Provide the (x, y) coordinate of the cell's center where the given text is located.  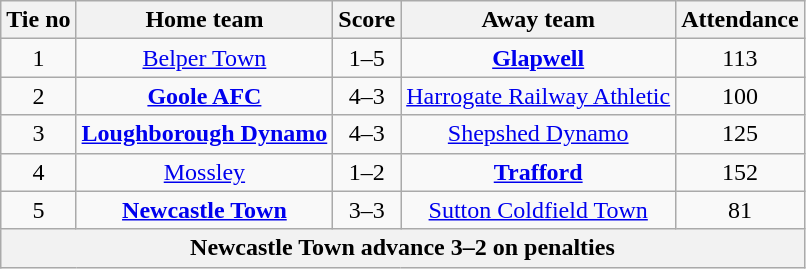
3–3 (367, 210)
Sutton Coldfield Town (538, 210)
Tie no (38, 20)
1–2 (367, 172)
Score (367, 20)
2 (38, 96)
Newcastle Town advance 3–2 on penalties (402, 248)
113 (740, 58)
81 (740, 210)
4 (38, 172)
Harrogate Railway Athletic (538, 96)
152 (740, 172)
Belper Town (204, 58)
Home team (204, 20)
Loughborough Dynamo (204, 134)
Newcastle Town (204, 210)
100 (740, 96)
Shepshed Dynamo (538, 134)
Glapwell (538, 58)
Mossley (204, 172)
1–5 (367, 58)
Attendance (740, 20)
125 (740, 134)
Trafford (538, 172)
Away team (538, 20)
1 (38, 58)
Goole AFC (204, 96)
5 (38, 210)
3 (38, 134)
